Return the [x, y] coordinate for the center point of the cell that contains the specified text.  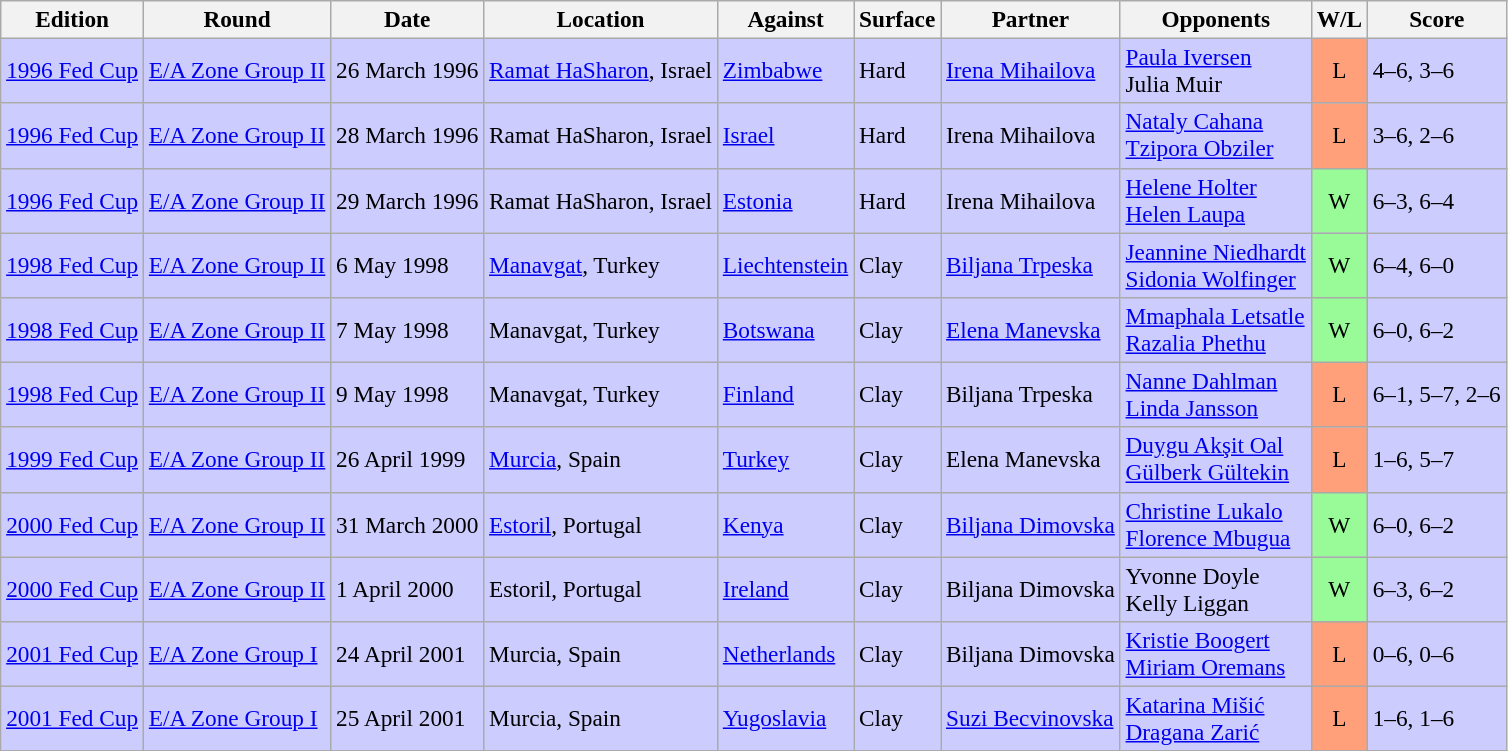
Edition [72, 19]
Yugoslavia [785, 718]
Israel [785, 136]
Botswana [785, 330]
Nanne Dahlman Linda Jansson [1216, 394]
29 March 1996 [408, 200]
Zimbabwe [785, 70]
6–3, 6–4 [1436, 200]
Opponents [1216, 19]
31 March 2000 [408, 524]
26 April 1999 [408, 460]
25 April 2001 [408, 718]
1 April 2000 [408, 588]
28 March 1996 [408, 136]
Helene Holter Helen Laupa [1216, 200]
Location [601, 19]
Date [408, 19]
Surface [898, 19]
26 March 1996 [408, 70]
Score [1436, 19]
6 May 1998 [408, 264]
Jeannine Niedhardt Sidonia Wolfinger [1216, 264]
Turkey [785, 460]
Nataly Cahana Tzipora Obziler [1216, 136]
Finland [785, 394]
0–6, 0–6 [1436, 654]
Liechtenstein [785, 264]
1999 Fed Cup [72, 460]
7 May 1998 [408, 330]
6–3, 6–2 [1436, 588]
9 May 1998 [408, 394]
W/L [1339, 19]
Christine Lukalo Florence Mbugua [1216, 524]
Suzi Becvinovska [1031, 718]
Katarina Mišić Dragana Zarić [1216, 718]
24 April 2001 [408, 654]
Ireland [785, 588]
4–6, 3–6 [1436, 70]
Round [236, 19]
Mmaphala Letsatle Razalia Phethu [1216, 330]
3–6, 2–6 [1436, 136]
Partner [1031, 19]
Estonia [785, 200]
Kristie Boogert Miriam Oremans [1216, 654]
6–1, 5–7, 2–6 [1436, 394]
Yvonne Doyle Kelly Liggan [1216, 588]
6–4, 6–0 [1436, 264]
1–6, 1–6 [1436, 718]
Paula Iversen Julia Muir [1216, 70]
Kenya [785, 524]
Against [785, 19]
1–6, 5–7 [1436, 460]
Netherlands [785, 654]
Duygu Akşit Oal Gülberk Gültekin [1216, 460]
